Return (x, y) of the center of cell containing provided text 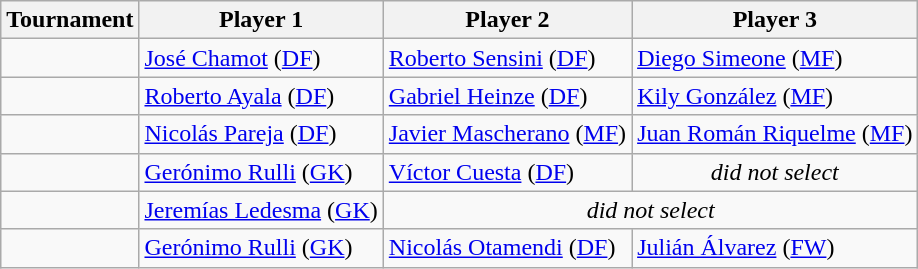
Player 2 (507, 20)
Tournament (70, 20)
Juan Román Riquelme (MF) (775, 134)
José Chamot (DF) (261, 58)
Player 1 (261, 20)
Javier Mascherano (MF) (507, 134)
Kily González (MF) (775, 96)
Gabriel Heinze (DF) (507, 96)
Víctor Cuesta (DF) (507, 172)
Nicolás Otamendi (DF) (507, 248)
Roberto Ayala (DF) (261, 96)
Roberto Sensini (DF) (507, 58)
Jeremías Ledesma (GK) (261, 210)
Diego Simeone (MF) (775, 58)
Julián Álvarez (FW) (775, 248)
Player 3 (775, 20)
Nicolás Pareja (DF) (261, 134)
